Locate the cell with the specified text and output its (x, y) center coordinate. 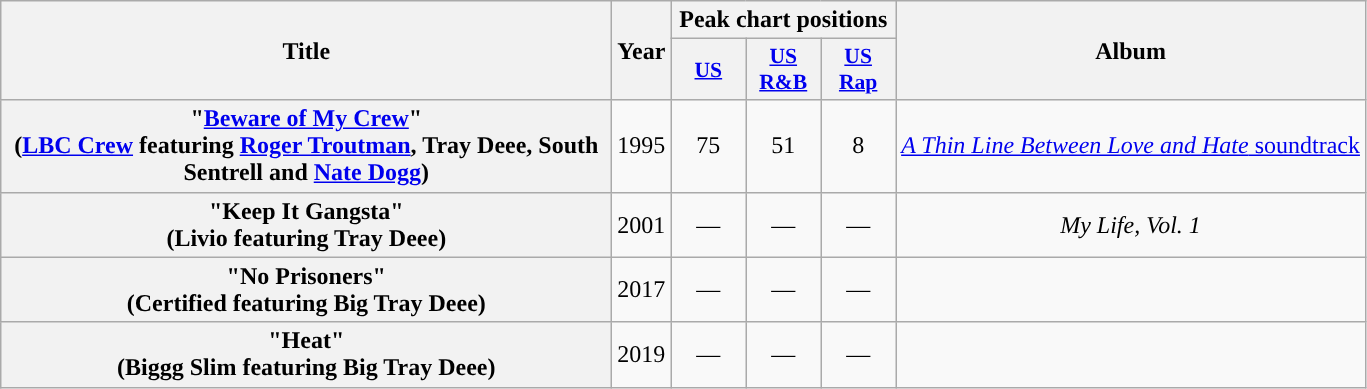
US R&B (784, 70)
8 (858, 146)
2019 (642, 354)
"Heat"(Biggg Slim featuring Big Tray Deee) (306, 354)
Year (642, 50)
"Keep It Gangsta"(Livio featuring Tray Deee) (306, 224)
Peak chart positions (784, 20)
75 (708, 146)
"No Prisoners"(Certified featuring Big Tray Deee) (306, 290)
2001 (642, 224)
US Rap (858, 70)
51 (784, 146)
US (708, 70)
My Life, Vol. 1 (1131, 224)
Title (306, 50)
1995 (642, 146)
Album (1131, 50)
"Beware of My Crew"(LBC Crew featuring Roger Troutman, Tray Deee, South Sentrell and Nate Dogg) (306, 146)
A Thin Line Between Love and Hate soundtrack (1131, 146)
2017 (642, 290)
